Detect which cell encompasses the target text, then output its [X, Y] center coordinate. 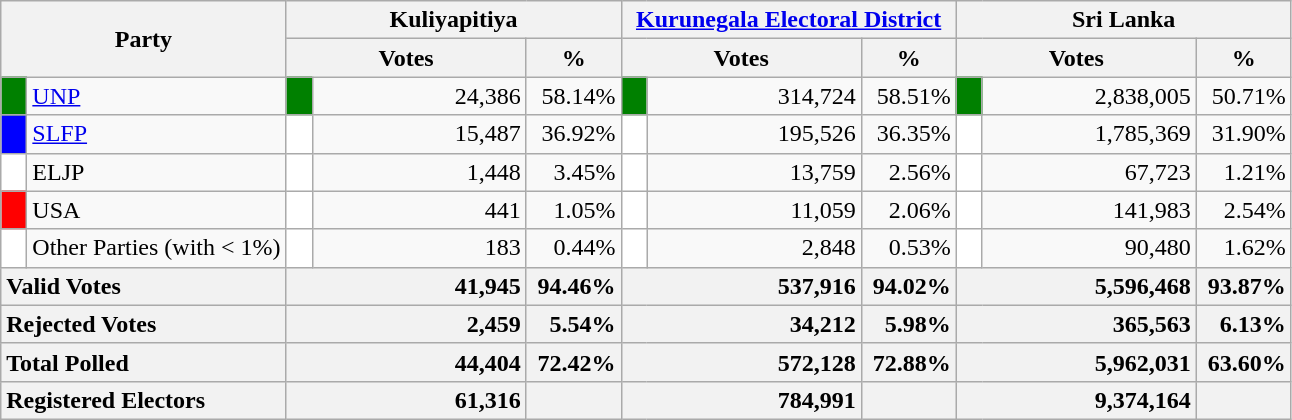
Party [144, 39]
5.98% [908, 324]
Registered Electors [144, 400]
31.90% [1244, 134]
6.13% [1244, 324]
Total Polled [144, 362]
93.87% [1244, 286]
2.56% [908, 172]
365,563 [1076, 324]
SLFP [156, 134]
36.92% [574, 134]
Other Parties (with < 1%) [156, 248]
41,945 [406, 286]
9,374,164 [1076, 400]
0.44% [574, 248]
Kurunegala Electoral District [788, 20]
2.06% [908, 210]
1,785,369 [1089, 134]
Sri Lanka [1124, 20]
0.53% [908, 248]
58.51% [908, 96]
141,983 [1089, 210]
1.05% [574, 210]
94.46% [574, 286]
63.60% [1244, 362]
537,916 [741, 286]
5.54% [574, 324]
13,759 [754, 172]
2,838,005 [1089, 96]
94.02% [908, 286]
Kuliyapitiya [454, 20]
1.21% [1244, 172]
USA [156, 210]
183 [419, 248]
572,128 [741, 362]
2,848 [754, 248]
5,962,031 [1076, 362]
UNP [156, 96]
314,724 [754, 96]
34,212 [741, 324]
58.14% [574, 96]
61,316 [406, 400]
441 [419, 210]
72.88% [908, 362]
Rejected Votes [144, 324]
784,991 [741, 400]
3.45% [574, 172]
2,459 [406, 324]
15,487 [419, 134]
195,526 [754, 134]
50.71% [1244, 96]
5,596,468 [1076, 286]
ELJP [156, 172]
11,059 [754, 210]
2.54% [1244, 210]
90,480 [1089, 248]
1.62% [1244, 248]
44,404 [406, 362]
67,723 [1089, 172]
Valid Votes [144, 286]
36.35% [908, 134]
1,448 [419, 172]
72.42% [574, 362]
24,386 [419, 96]
